Scan for the cell matching the given text and deliver its (X, Y) coordinate at center. 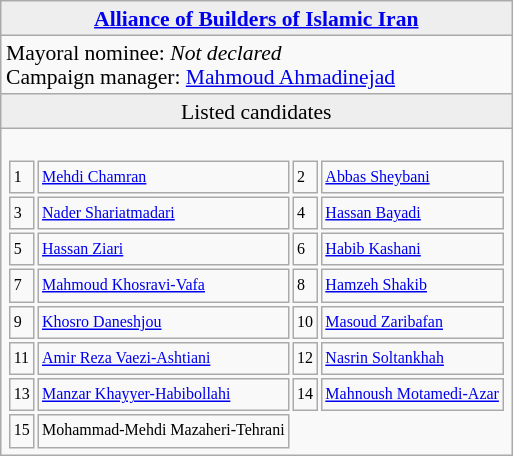
Mayoral nominee: Not declaredCampaign manager: Mahmoud Ahmadinejad (256, 64)
2 (304, 176)
10 (304, 322)
Mohammad-Mehdi Mazaheri-Tehrani (163, 430)
4 (304, 212)
Hassan Bayadi (412, 212)
Habib Kashani (412, 250)
7 (22, 286)
Hassan Ziari (163, 250)
14 (304, 394)
Abbas Sheybani (412, 176)
8 (304, 286)
3 (22, 212)
Khosro Daneshjou (163, 322)
11 (22, 358)
Nasrin Soltankhah (412, 358)
Manzar Khayyer-Habibollahi (163, 394)
Mahmoud Khosravi-Vafa (163, 286)
Listed candidates (256, 111)
9 (22, 322)
13 (22, 394)
Masoud Zaribafan (412, 322)
6 (304, 250)
Alliance of Builders of Islamic Iran (256, 18)
5 (22, 250)
Nader Shariatmadari (163, 212)
1 (22, 176)
Mehdi Chamran (163, 176)
Amir Reza Vaezi-Ashtiani (163, 358)
Mahnoush Motamedi-Azar (412, 394)
15 (22, 430)
Hamzeh Shakib (412, 286)
12 (304, 358)
